Provide the (x, y) coordinate of the cell's center where the given text is located.  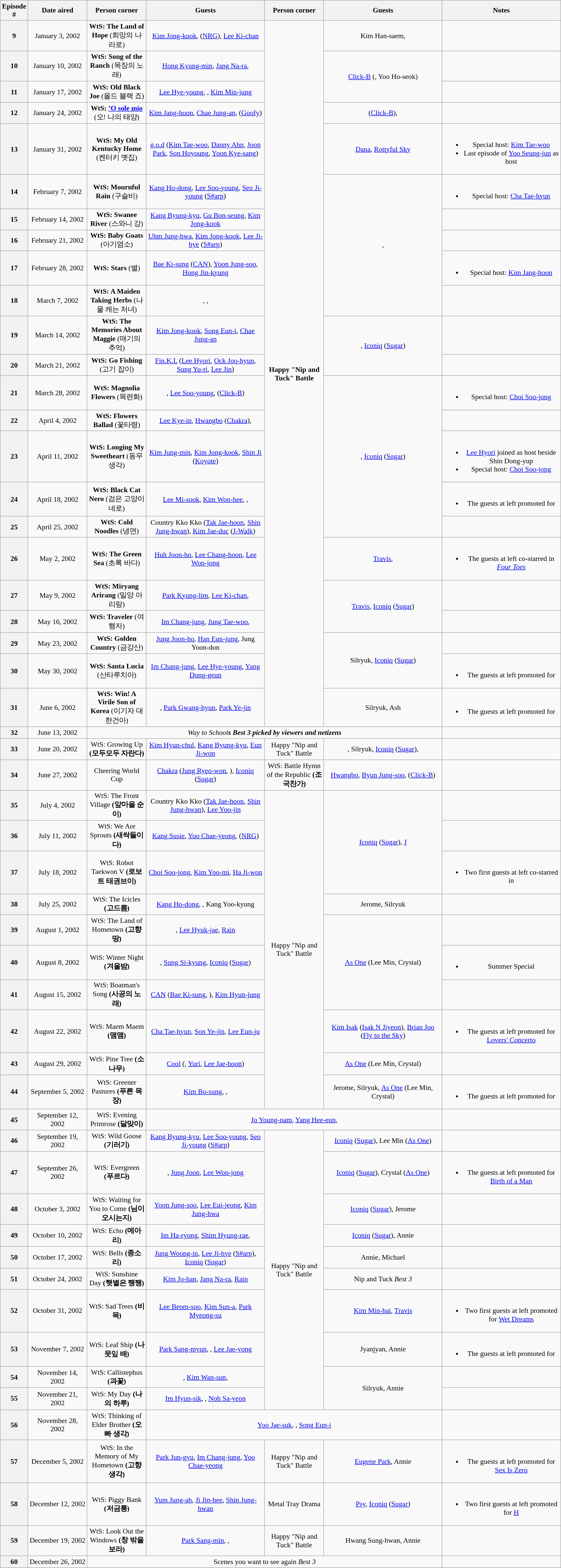
WtS: Boatman's Song (사공의 노래) (117, 995)
WtS: Waiting for You to Come (님이 오시는지) (117, 1209)
Yoo Jae-suk, , Song Eun-i (294, 1425)
43 (14, 1064)
Kim Hyun-chul, Kang Byung-kyu, Eun Ji-won (205, 749)
Kim Bo-sung, , (205, 1092)
Kim Jung-min, Kim Jong-kook, Shin Ji (Koyote) (205, 456)
Kang Susie, Yoo Chae-yeong, (NRG) (205, 836)
Country Kko Kko (Tak Jae-hoon, Shin Jung-hwan), Lee Yoo-jin (205, 806)
24 (14, 499)
WtS: Stars (별) (117, 268)
(Click-B), (383, 113)
21 (14, 393)
, Jung Joon, Lee Won-jong (205, 1173)
WtS: Robot Taekwon V (로보트 태권브이) (117, 873)
Kang Byung-kyu, Gu Bon-seung, Kim Jong-kook (205, 219)
51 (14, 1279)
Uhm Jung-hwa, Kim Jong-kook, Lee Ji-hye (S#arp) (205, 240)
WtS: Pine Tree (소나무) (117, 1064)
, , (205, 301)
15 (14, 219)
February 21, 2002 (58, 240)
18 (14, 301)
WtS: Cold Noodles (냉면) (117, 527)
CAN (Bae Ki-sung, ), Kim Hyun-jung (205, 995)
WtS: My Old Kentucky Home (켄터키 옛집) (117, 149)
December 12, 2002 (58, 1504)
WtS: Sad Trees (비목) (117, 1311)
Dana, Rottyful Sky (383, 149)
WtS: Traveler (여행자) (117, 621)
60 (14, 1562)
, Kim Wan-sun, (205, 1377)
, Silryuk, Iconiq (Sugar), (383, 749)
Silryuk, Ash (383, 708)
February 28, 2002 (58, 268)
December 19, 2002 (58, 1541)
40 (14, 962)
Lee Beom-soo, Kim Sun-a, Park Myeong-su (205, 1311)
, Lee Hyuk-jae, Rain (205, 930)
WtS: The Land of Hope (희망의 나라로) (117, 36)
May 30, 2002 (58, 671)
Scenes you want to see again Best 3 (265, 1562)
17 (14, 268)
Kim Han-saem, (383, 36)
Park Jun-gyu, Im Chang-jung, Yoo Chae-yeong (205, 1461)
11 (14, 92)
27 (14, 596)
46 (14, 1141)
November 28, 2002 (58, 1425)
g.o.d (Kim Tae-woo, Danny Ahn, Joon Park, Son Hoyoung, Yoon Kye-sang) (205, 149)
September 19, 2002 (58, 1141)
December 26, 2002 (58, 1562)
30 (14, 671)
42 (14, 1031)
WtS: Santa Lucia (산타루치아) (117, 671)
May 16, 2002 (58, 621)
Jo Young-nam, Yang Hee-eun, (294, 1120)
Silryuk, Iconiq (Sugar) (383, 660)
26 (14, 559)
WtS: Maem Maem (맴맴) (117, 1031)
Im Chang-jung, Lee Hye-young, Yang Dong-geun (205, 671)
9 (14, 36)
May 2, 2002 (58, 559)
March 21, 2002 (58, 365)
Two first guests at left promoted for Wet Dreams (501, 1311)
WtS: Sunshine Day (햇볕은 쨍쨍) (117, 1279)
November 7, 2002 (58, 1349)
16 (14, 240)
35 (14, 806)
The guests at left promoted for Birth of a Man (501, 1173)
52 (14, 1311)
Lee Hye-young, , Kim Min-jung (205, 92)
WtS: Swanee River (스와니 강) (117, 219)
47 (14, 1173)
WtS: Look Out the Windows (창 밖을 보라) (117, 1541)
Travis, Iconiq (Sugar) (383, 607)
Kim Min-hai, Travis (383, 1311)
August 15, 2002 (58, 995)
May 23, 2002 (58, 643)
August 8, 2002 (58, 962)
February 7, 2002 (58, 192)
55 (14, 1399)
March 14, 2002 (58, 335)
Nip and Tuck Best 3 (383, 1279)
October 17, 2002 (58, 1257)
Two first guests at left promoted for H (501, 1504)
58 (14, 1504)
Im Ha-ryong, Shim Hyung-rae, (205, 1236)
WtS: Bells (종소리) (117, 1257)
January 17, 2002 (58, 92)
36 (14, 836)
33 (14, 749)
Jerome, Silryuk (383, 904)
WtS: A Maiden Taking Herbs (나물 캐는 처녀) (117, 301)
WtS: Song of the Ranch (목장의 노래) (117, 66)
WtS: My Day (나의 하루) (117, 1399)
49 (14, 1236)
July 4, 2002 (58, 806)
Eugene Park, Annie (383, 1461)
Chakra (Jung Ryeo-won, ), Iconiq (Sugar) (205, 775)
14 (14, 192)
Hong Kyung-min, Jang Na-ra, (205, 66)
41 (14, 995)
WtS: Wild Goose (기러기) (117, 1141)
, Sung Si-kyung, Iconiq (Sugar) (205, 962)
WtS: Baby Goats (아기염소) (117, 240)
Park Sang-min, , (205, 1541)
June 13, 2002 (58, 733)
Special host: Kim Jang-hoon (501, 268)
WtS: In the Memory of My Hometown (고향 생각) (117, 1461)
June 20, 2002 (58, 749)
Kim Isak (Isak N Jiyeon), Brian Joo (Fly to the Sky) (383, 1031)
12 (14, 113)
WtS: Battle Hymn of the Republic (조국찬가) (294, 775)
Psy, Iconiq (Sugar) (383, 1504)
Kim Jo-han, Jang Na-ra, Rain (205, 1279)
WtS: The Icicles (고드름) (117, 904)
Kang Byung-kyu, Lee Soo-young, Seo Ji-young (S#arp) (205, 1141)
October 3, 2002 (58, 1209)
WtS: Evening Primrose (달맞이) (117, 1120)
WtS: Flowers Ballad (꽃타령) (117, 421)
WtS: Growing Up (모두모두 자란다) (117, 749)
WtS: Longing My Sweetheart (동무생각) (117, 456)
50 (14, 1257)
Cool (, Yuri, Lee Jae-hoon) (205, 1064)
WtS: The Land of Hometown (고향땅) (117, 930)
WtS: Evergreen (푸르다) (117, 1173)
Cha Tae-hyun, Son Ye-jin, Lee Eun-ju (205, 1031)
January 10, 2002 (58, 66)
WtS: The Memories About Maggie (매기의 추억) (117, 335)
Way to Schools Best 3 picked by viewers and netizens (265, 733)
August 22, 2002 (58, 1031)
Park Kyung-lim, Lee Ki-chan, (205, 596)
Iconiq (Sugar), Annie (383, 1236)
WtS: Go Fishing (고기 잡이) (117, 365)
WtS: Win! A Virile Son of Korea (이기자 대한건아) (117, 708)
44 (14, 1092)
Yum Jung-ah, Ji Jin-hee, Shin Jung-hwan (205, 1504)
WtS: We Are Sprouts (새싹들이다) (117, 836)
September 12, 2002 (58, 1120)
October 24, 2002 (58, 1279)
28 (14, 621)
Kim Jang-hoon, Chae Jung-an, (Goofy) (205, 113)
56 (14, 1425)
Hwang Sung-hwan, Annie (383, 1541)
Kang Ho-dong, Lee Soo-young, Seo Ji-young (S#arp) (205, 192)
July 11, 2002 (58, 836)
September 5, 2002 (58, 1092)
Iconiq (Sugar), Lee Min (As One) (383, 1141)
Lee Kye-in, Hwangbo (Chakra), (205, 421)
Annie, Michael (383, 1257)
March 7, 2002 (58, 301)
WtS: Winter Night (겨울밤) (117, 962)
48 (14, 1209)
29 (14, 643)
WtS: The Front Village (앞마을 순이) (117, 806)
54 (14, 1377)
WtS: Greener Pastures (푸른 목장) (117, 1092)
June 27, 2002 (58, 775)
WtS: Mournful Rain (구슬비) (117, 192)
July 18, 2002 (58, 873)
39 (14, 930)
WtS: Golden Country (금강산) (117, 643)
Notes (501, 11)
Click-B (, Yoo Ho-seok) (383, 77)
Fin.K.L (Lee Hyori, Ock Joo-hyun, Sung Yu-ri, Lee Jin) (205, 365)
57 (14, 1461)
Jung Woong-in, Lee Ji-hye (S#arp), Iconiq (Sugar) (205, 1257)
Lee Mi-sook, Kim Won-hee, , (205, 499)
September 26, 2002 (58, 1173)
April 4, 2002 (58, 421)
13 (14, 149)
Two first guests at left co-starred in (501, 873)
WtS: Thinking of Elder Brother (오빠 생각) (117, 1425)
WtS: The Green Sea (초록 바다) (117, 559)
Silryuk, Annie (383, 1388)
10 (14, 66)
WtS: Magnolia Flowers (목련화) (117, 393)
October 31, 2002 (58, 1311)
The guests at left promoted for Lovers' Concerto (501, 1031)
January 24, 2002 (58, 113)
Special host: Kim Tae-wooLast episode of Yoo Seung-jun as host (501, 149)
November 14, 2002 (58, 1377)
Metal Tray Drama (294, 1504)
WtS: Leaf Ship (나뭇잎 배) (117, 1349)
38 (14, 904)
34 (14, 775)
Jerome, Silryuk, As One (Lee Min, Crystal) (383, 1092)
Summer Special (501, 962)
Bae Ki-sung (CAN), Yoon Jung-soo, Hong Jin-kyung (205, 268)
August 29, 2002 (58, 1064)
Park Sang-myun, , Lee Jae-yong (205, 1349)
Country Kko Kko (Tak Jae-hoon, Shin Jung-hwan), Kim Jae-duc (J-Walk) (205, 527)
January 3, 2002 (58, 36)
Kim Jong-kook, Song Eun-i, Chae Jung-an (205, 335)
19 (14, 335)
July 25, 2002 (58, 904)
April 18, 2002 (58, 499)
Iconiq (Sugar), J (383, 842)
45 (14, 1120)
25 (14, 527)
, (383, 245)
23 (14, 456)
April 11, 2002 (58, 456)
WtS: Callistephus (과꽃) (117, 1377)
WtS: Echo (메아리) (117, 1236)
Kang Ho-dong, , Kang Yoo-kyung (205, 904)
Hwangbo, Byun Jung-soo, (Click-B) (383, 775)
Special host: Choi Soo-jong (501, 393)
Im Chang-jung, Jung Tae-woo, (205, 621)
WtS: Old Black Joe (올드 블랙 죠) (117, 92)
20 (14, 365)
Lee Hyori joined as host beside Shin Dong-yupSpecial host: Choi Soo-jong (501, 456)
WtS: Piggy Bank (저금통) (117, 1504)
WtS: ’O sole mio (오! 나의 태양) (117, 113)
Kim Jong-kook, (NRG), Lee Ki-chan (205, 36)
53 (14, 1349)
April 25, 2002 (58, 527)
Episode # (14, 11)
22 (14, 421)
Special host: Cha Tae-hyun (501, 192)
, Lee Soo-young, (Click-B) (205, 393)
32 (14, 733)
WtS: Miryang Arirang (밀양 아리랑) (117, 596)
November 21, 2002 (58, 1399)
February 14, 2002 (58, 219)
WtS: Black Cat Nero (검은 고양이 네로) (117, 499)
June 6, 2002 (58, 708)
January 31, 2002 (58, 149)
May 9, 2002 (58, 596)
Cheering World Cup (117, 775)
Travis, (383, 559)
Jyanjyan, Annie (383, 1349)
Iconiq (Sugar), Crystal (As One) (383, 1173)
Date aired (58, 11)
December 5, 2002 (58, 1461)
59 (14, 1541)
March 28, 2002 (58, 393)
August 1, 2002 (58, 930)
Huh Joon-ho, Lee Chang-hoon, Lee Won-jong (205, 559)
The guests at left co-starred in Four Toes (501, 559)
Yoon Jung-soo, Lee Eui-jeong, Kim Jung-hwa (205, 1209)
, Park Gwang-hyun, Park Ye-jin (205, 708)
Jung Joon-ho, Han Eun-jung, Jung Yoon-don (205, 643)
The guests at left promoted for Sex Is Zero (501, 1461)
31 (14, 708)
Im Hyun-sik, , Noh Sa-yeon (205, 1399)
37 (14, 873)
Choi Soo-jong, Kim Yoo-mi, Ha Ji-won (205, 873)
October 10, 2002 (58, 1236)
Iconiq (Sugar), Jerome (383, 1209)
